Scan for the cell matching the given text and deliver its [x, y] coordinate at center. 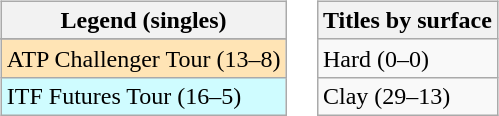
Clay (29–13) [407, 96]
Titles by surface [407, 20]
ITF Futures Tour (16–5) [144, 96]
Legend (singles) [144, 20]
ATP Challenger Tour (13–8) [144, 58]
Hard (0–0) [407, 58]
